Find where the given text appears and provide that cell's center as [X, Y] coordinate. 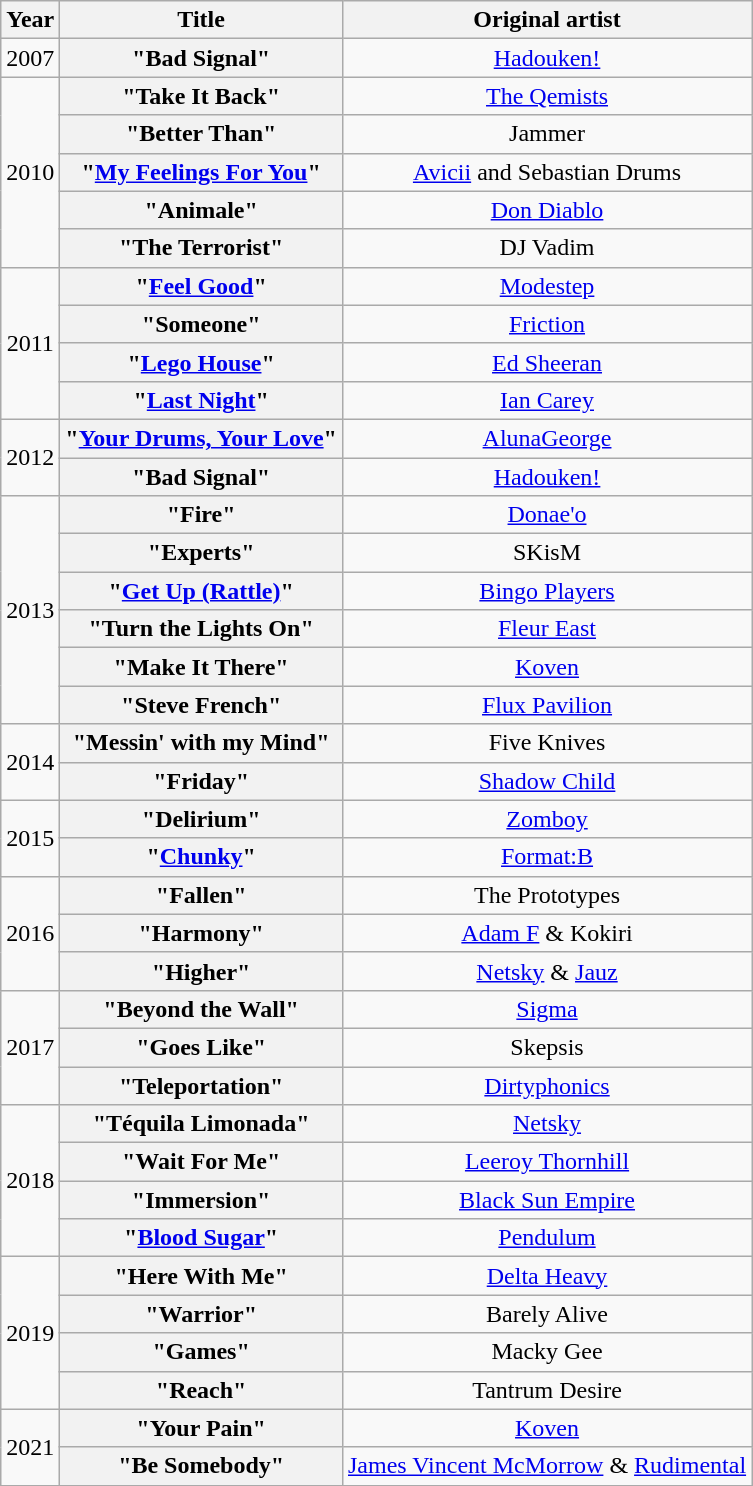
2007 [30, 58]
2016 [30, 933]
"Feel Good" [202, 286]
Format:B [546, 857]
Jammer [546, 134]
Fleur East [546, 629]
Skepsis [546, 1047]
"Friday" [202, 781]
"Be Somebody" [202, 1466]
"Chunky" [202, 857]
The Qemists [546, 96]
"Your Pain" [202, 1428]
Don Diablo [546, 210]
2021 [30, 1447]
"Steve French" [202, 705]
Dirtyphonics [546, 1085]
Shadow Child [546, 781]
Ed Sheeran [546, 362]
"Better Than" [202, 134]
"Animale" [202, 210]
"Beyond the Wall" [202, 1009]
The Prototypes [546, 895]
"Blood Sugar" [202, 1238]
"My Feelings For You" [202, 172]
"Immersion" [202, 1200]
"Delirium" [202, 819]
"Messin' with my Mind" [202, 743]
Barely Alive [546, 1314]
"Téquila Limonada" [202, 1124]
James Vincent McMorrow & Rudimental [546, 1466]
2015 [30, 838]
Netsky & Jauz [546, 971]
Pendulum [546, 1238]
Delta Heavy [546, 1276]
Ian Carey [546, 400]
"Take It Back" [202, 96]
"Turn the Lights On" [202, 629]
"Here With Me" [202, 1276]
"Last Night" [202, 400]
2018 [30, 1181]
2014 [30, 762]
"Someone" [202, 324]
SKisM [546, 553]
Modestep [546, 286]
"Get Up (Rattle)" [202, 591]
"The Terrorist" [202, 248]
"Your Drums, Your Love" [202, 438]
Macky Gee [546, 1352]
"Experts" [202, 553]
AlunaGeorge [546, 438]
"Goes Like" [202, 1047]
"Fire" [202, 515]
2011 [30, 343]
Avicii and Sebastian Drums [546, 172]
Netsky [546, 1124]
Year [30, 20]
Adam F & Kokiri [546, 933]
Black Sun Empire [546, 1200]
Original artist [546, 20]
"Warrior" [202, 1314]
Tantrum Desire [546, 1390]
Friction [546, 324]
Title [202, 20]
Flux Pavilion [546, 705]
Five Knives [546, 743]
"Wait For Me" [202, 1162]
2019 [30, 1333]
DJ Vadim [546, 248]
"Lego House" [202, 362]
"Fallen" [202, 895]
2010 [30, 172]
Donae'o [546, 515]
"Reach" [202, 1390]
2013 [30, 610]
"Make It There" [202, 667]
"Harmony" [202, 933]
"Higher" [202, 971]
Sigma [546, 1009]
"Teleportation" [202, 1085]
2012 [30, 457]
2017 [30, 1047]
Leeroy Thornhill [546, 1162]
"Games" [202, 1352]
Zomboy [546, 819]
Bingo Players [546, 591]
